Return [x, y] of the center of cell containing provided text 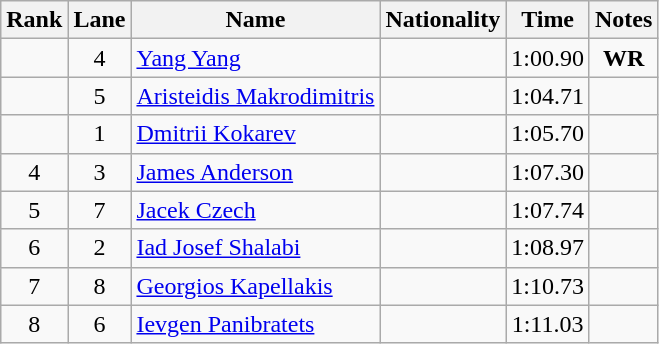
Lane [100, 20]
1 [100, 134]
1:07.74 [548, 210]
1:10.73 [548, 286]
1:00.90 [548, 58]
Jacek Czech [256, 210]
1:11.03 [548, 324]
Aristeidis Makrodimitris [256, 96]
Notes [623, 20]
Name [256, 20]
WR [623, 58]
Ievgen Panibratets [256, 324]
Dmitrii Kokarev [256, 134]
Nationality [443, 20]
Georgios Kapellakis [256, 286]
Rank [34, 20]
3 [100, 172]
1:08.97 [548, 248]
1:04.71 [548, 96]
James Anderson [256, 172]
Time [548, 20]
1:05.70 [548, 134]
Iad Josef Shalabi [256, 248]
2 [100, 248]
1:07.30 [548, 172]
Yang Yang [256, 58]
